Locate the cell with the specified text and output its (X, Y) center coordinate. 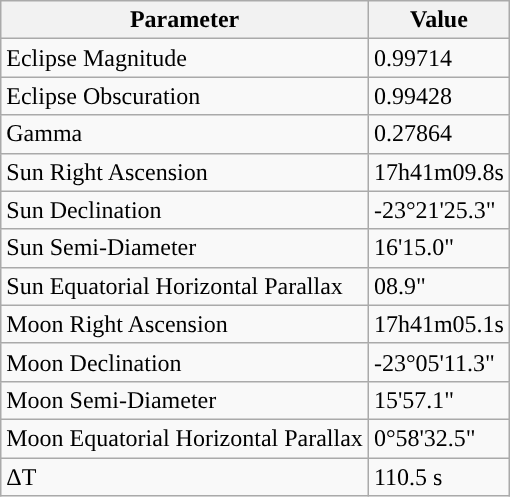
0.99428 (438, 96)
Sun Equatorial Horizontal Parallax (185, 286)
Eclipse Obscuration (185, 96)
17h41m09.8s (438, 172)
Gamma (185, 134)
16'15.0" (438, 248)
08.9" (438, 286)
0.99714 (438, 58)
Moon Equatorial Horizontal Parallax (185, 438)
Moon Right Ascension (185, 324)
Eclipse Magnitude (185, 58)
-23°21'25.3" (438, 210)
ΔT (185, 477)
Sun Right Ascension (185, 172)
Moon Semi-Diameter (185, 400)
110.5 s (438, 477)
0°58'32.5" (438, 438)
15'57.1" (438, 400)
-23°05'11.3" (438, 362)
Sun Declination (185, 210)
Parameter (185, 20)
Moon Declination (185, 362)
0.27864 (438, 134)
Value (438, 20)
17h41m05.1s (438, 324)
Sun Semi-Diameter (185, 248)
